Search for the cell housing the specified text and yield its [X, Y] center coordinate. 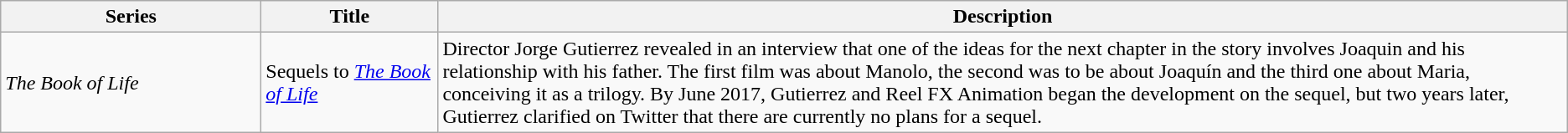
The Book of Life [131, 82]
Description [1003, 17]
Title [350, 17]
Sequels to The Book of Life [350, 82]
Series [131, 17]
